Determine the [X, Y] coordinate at the center of the cell enclosing the given text.  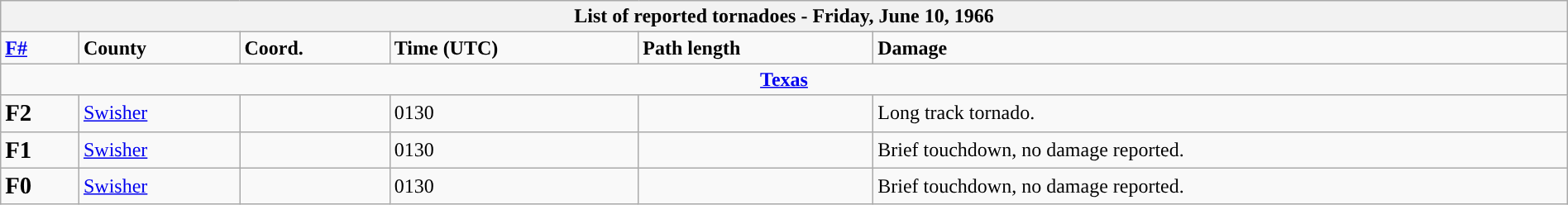
Path length [756, 48]
F2 [40, 113]
Long track tornado. [1221, 113]
Texas [784, 79]
List of reported tornadoes - Friday, June 10, 1966 [784, 17]
F# [40, 48]
Damage [1221, 48]
F0 [40, 186]
F1 [40, 150]
Coord. [314, 48]
County [159, 48]
Time (UTC) [514, 48]
